Determine the [X, Y] coordinate at the center of the cell enclosing the given text.  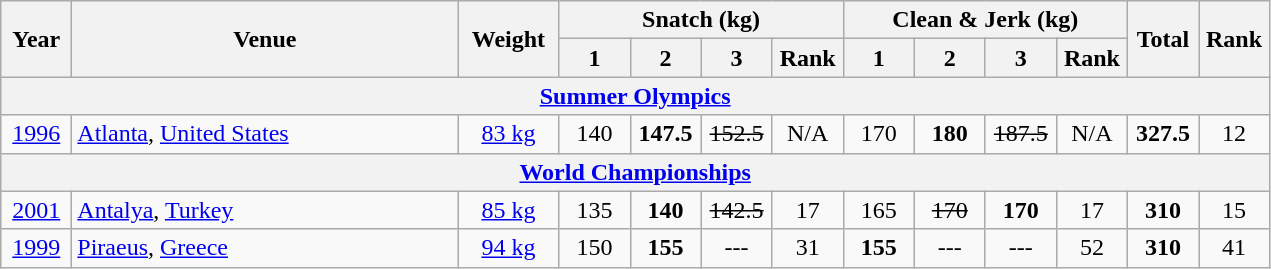
150 [594, 248]
15 [1234, 210]
Weight [508, 39]
1996 [36, 134]
147.5 [666, 134]
Piraeus, Greece [265, 248]
85 kg [508, 210]
Atlanta, United States [265, 134]
Year [36, 39]
41 [1234, 248]
152.5 [736, 134]
52 [1092, 248]
Summer Olympics [636, 96]
83 kg [508, 134]
94 kg [508, 248]
135 [594, 210]
1999 [36, 248]
165 [878, 210]
World Championships [636, 172]
187.5 [1020, 134]
2001 [36, 210]
Venue [265, 39]
12 [1234, 134]
142.5 [736, 210]
Antalya, Turkey [265, 210]
180 [950, 134]
31 [808, 248]
Snatch (kg) [701, 20]
Clean & Jerk (kg) [985, 20]
327.5 [1162, 134]
Total [1162, 39]
